Locate the cell with the specified text and output its [x, y] center coordinate. 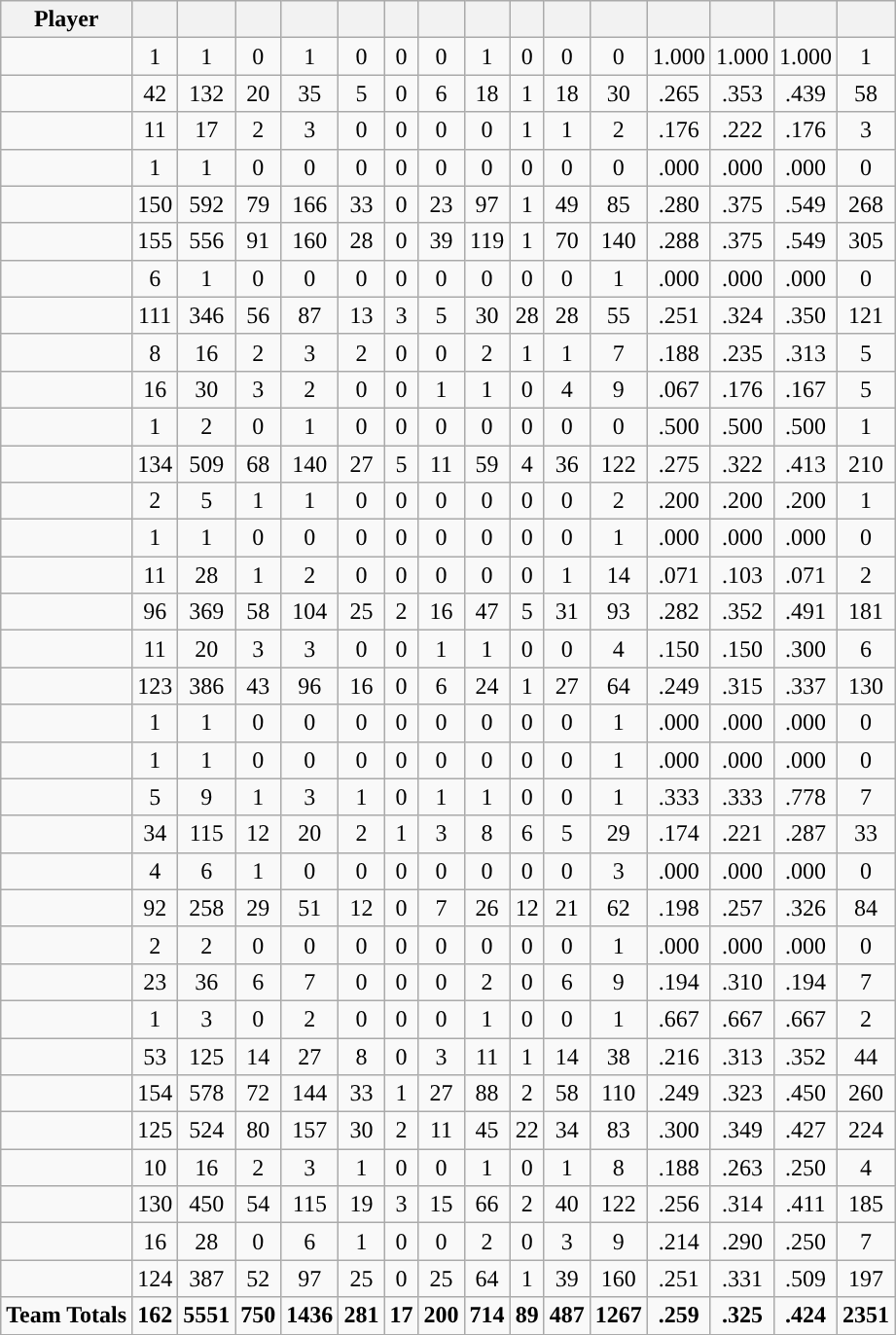
.282 [679, 612]
.221 [741, 834]
224 [866, 1131]
.349 [741, 1131]
.103 [741, 575]
62 [619, 908]
123 [156, 686]
51 [309, 908]
121 [866, 315]
110 [619, 1094]
89 [527, 1316]
387 [206, 1279]
524 [206, 1131]
70 [566, 241]
.275 [679, 464]
281 [362, 1316]
1267 [619, 1316]
.424 [806, 1316]
.413 [806, 464]
72 [259, 1094]
.067 [679, 389]
.198 [679, 908]
91 [259, 241]
134 [156, 464]
592 [206, 204]
197 [866, 1279]
15 [442, 1205]
92 [156, 908]
450 [206, 1205]
157 [309, 1131]
.259 [679, 1316]
.322 [741, 464]
21 [566, 908]
.216 [679, 1056]
83 [619, 1131]
162 [156, 1316]
.331 [741, 1279]
132 [206, 93]
2351 [866, 1316]
24 [486, 686]
104 [309, 612]
509 [206, 464]
155 [156, 241]
45 [486, 1131]
.214 [679, 1242]
124 [156, 1279]
.778 [806, 797]
181 [866, 612]
.263 [741, 1168]
.350 [806, 315]
44 [866, 1056]
31 [566, 612]
.256 [679, 1205]
80 [259, 1131]
38 [619, 1056]
42 [156, 93]
.265 [679, 93]
87 [309, 315]
144 [309, 1094]
305 [866, 241]
.315 [741, 686]
56 [259, 315]
111 [156, 315]
268 [866, 204]
.509 [806, 1279]
487 [566, 1316]
88 [486, 1094]
13 [362, 315]
79 [259, 204]
258 [206, 908]
93 [619, 612]
.325 [741, 1316]
.174 [679, 834]
47 [486, 612]
54 [259, 1205]
.491 [806, 612]
66 [486, 1205]
.167 [806, 389]
5551 [206, 1316]
68 [259, 464]
154 [156, 1094]
26 [486, 908]
49 [566, 204]
166 [309, 204]
369 [206, 612]
.280 [679, 204]
185 [866, 1205]
200 [442, 1316]
.411 [806, 1205]
1436 [309, 1316]
Team Totals [66, 1316]
.353 [741, 93]
260 [866, 1094]
.310 [741, 982]
578 [206, 1094]
.290 [741, 1242]
Player [66, 19]
.439 [806, 93]
84 [866, 908]
346 [206, 315]
556 [206, 241]
150 [156, 204]
714 [486, 1316]
59 [486, 464]
386 [206, 686]
.427 [806, 1131]
55 [619, 315]
.337 [806, 686]
43 [259, 686]
53 [156, 1056]
52 [259, 1279]
750 [259, 1316]
85 [619, 204]
.323 [741, 1094]
40 [566, 1205]
.326 [806, 908]
210 [866, 464]
.324 [741, 315]
35 [309, 93]
.287 [806, 834]
22 [527, 1131]
.235 [741, 352]
10 [156, 1168]
.257 [741, 908]
.222 [741, 130]
.450 [806, 1094]
.288 [679, 241]
119 [486, 241]
.314 [741, 1205]
19 [362, 1205]
